Pinpoint the cell where the given text exists, returning its (x, y) midpoint coordinate. 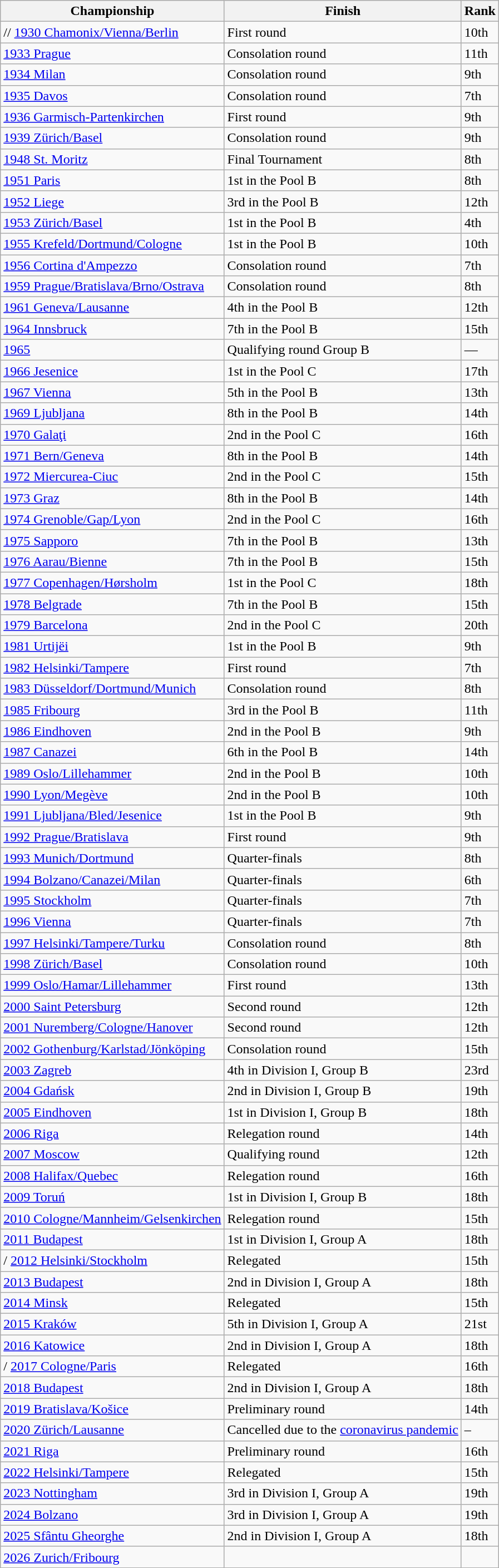
1965 (112, 350)
2000 Saint Petersburg (112, 1007)
2026 Zurich/Fribourg (112, 1557)
1933 Prague (112, 53)
1982 Helsinki/Tampere (112, 668)
1987 Canazei (112, 752)
1973 Graz (112, 498)
// 1930 Chamonix/Vienna/Berlin (112, 32)
2001 Nuremberg/Cologne/Hanover (112, 1028)
1969 Ljubljana (112, 413)
2016 Katowice (112, 1345)
2018 Budapest (112, 1388)
2005 Eindhoven (112, 1112)
1993 Munich/Dortmund (112, 858)
1971 Bern/Geneva (112, 456)
1986 Eindhoven (112, 731)
2007 Moscow (112, 1155)
– (480, 1430)
2025 Sfântu Gheorghe (112, 1536)
1995 Stockholm (112, 900)
2009 Toruń (112, 1197)
1956 Cortina d'Ampezzo (112, 265)
Cancelled due to the coronavirus pandemic (343, 1430)
1978 Belgrade (112, 604)
1975 Sapporo (112, 540)
1st in Division I, Group A (343, 1239)
1935 Davos (112, 96)
2nd in Division I, Group B (343, 1091)
1976 Aarau/Bienne (112, 561)
17th (480, 371)
2021 Riga (112, 1451)
1936 Garmisch-Partenkirchen (112, 117)
2003 Zagreb (112, 1070)
Final Tournament (343, 159)
/ 2012 Helsinki/Stockholm (112, 1260)
6th (480, 879)
Qualifying round Group B (343, 350)
Finish (343, 11)
1992 Prague/Bratislava (112, 837)
1996 Vienna (112, 921)
1999 Oslo/Hamar/Lillehammer (112, 985)
1961 Geneva/Lausanne (112, 308)
2006 Riga (112, 1133)
1959 Prague/Bratislava/Brno/Ostrava (112, 287)
1991 Ljubljana/Bled/Jesenice (112, 816)
1948 St. Moritz (112, 159)
1990 Lyon/Megève (112, 795)
5th in Division I, Group A (343, 1324)
1964 Innsbruck (112, 329)
1967 Vienna (112, 392)
1994 Bolzano/Canazei/Milan (112, 879)
1939 Zürich/Basel (112, 138)
2002 Gothenburg/Karlstad/Jönköping (112, 1049)
1951 Paris (112, 180)
5th in the Pool B (343, 392)
1952 Liege (112, 201)
1979 Barcelona (112, 625)
1974 Grenoble/Gap/Lyon (112, 519)
2024 Bolzano (112, 1515)
Rank (480, 11)
4th in the Pool B (343, 308)
1977 Copenhagen/Hørsholm (112, 583)
1955 Krefeld/Dortmund/Cologne (112, 244)
1934 Milan (112, 75)
/ 2017 Cologne/Paris (112, 1367)
2019 Bratislava/Košice (112, 1409)
Championship (112, 11)
Qualifying round (343, 1155)
2004 Gdańsk (112, 1091)
1997 Helsinki/Tampere/Turku (112, 943)
1953 Zürich/Basel (112, 223)
— (480, 350)
21st (480, 1324)
2008 Halifax/Quebec (112, 1176)
6th in the Pool B (343, 752)
20th (480, 625)
1985 Fribourg (112, 710)
1989 Oslo/Lillehammer (112, 773)
2014 Minsk (112, 1303)
2010 Cologne/Mannheim/Gelsenkirchen (112, 1218)
1998 Zürich/Basel (112, 964)
2022 Helsinki/Tampere (112, 1472)
1970 Galaţi (112, 435)
2015 Kraków (112, 1324)
2011 Budapest (112, 1239)
2020 Zürich/Lausanne (112, 1430)
1981 Urtijëi (112, 647)
1983 Düsseldorf/Dortmund/Munich (112, 689)
23rd (480, 1070)
4th (480, 223)
2023 Nottingham (112, 1493)
1966 Jesenice (112, 371)
1972 Miercurea-Ciuc (112, 477)
2013 Budapest (112, 1281)
4th in Division I, Group B (343, 1070)
